For the text-containing cell, return its midpoint in (X, Y) coordinate format. 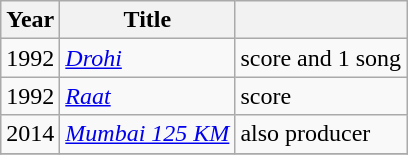
Drohi (148, 58)
Raat (148, 96)
Title (148, 20)
Mumbai 125 KM (148, 134)
score (321, 96)
also producer (321, 134)
score and 1 song (321, 58)
2014 (30, 134)
Year (30, 20)
